Pinpoint the cell where the given text exists, returning its (x, y) midpoint coordinate. 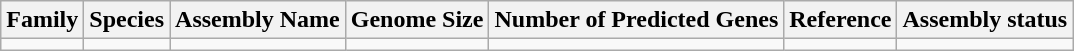
Family (42, 20)
Assembly Name (258, 20)
Genome Size (417, 20)
Reference (840, 20)
Number of Predicted Genes (636, 20)
Assembly status (985, 20)
Species (127, 20)
